Search for the cell housing the specified text and yield its (x, y) center coordinate. 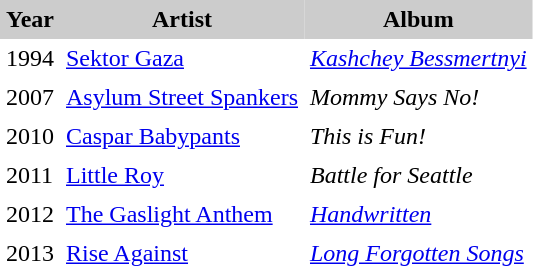
Kashchey Bessmertnyi (418, 58)
Asylum Street Spankers (182, 98)
Mommy Says No! (418, 98)
2007 (30, 98)
Year (30, 20)
This is Fun! (418, 136)
Caspar Babypants (182, 136)
2012 (30, 214)
2011 (30, 176)
Album (418, 20)
1994 (30, 58)
Little Roy (182, 176)
2010 (30, 136)
The Gaslight Anthem (182, 214)
Battle for Seattle (418, 176)
Handwritten (418, 214)
Sektor Gaza (182, 58)
Artist (182, 20)
